Pinpoint the cell where the given text exists, returning its (x, y) midpoint coordinate. 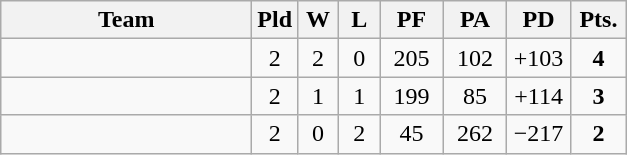
−217 (539, 134)
Pts. (598, 20)
4 (598, 58)
85 (475, 96)
45 (412, 134)
PA (475, 20)
W (318, 20)
102 (475, 58)
3 (598, 96)
PD (539, 20)
262 (475, 134)
+114 (539, 96)
PF (412, 20)
Team (126, 20)
199 (412, 96)
+103 (539, 58)
205 (412, 58)
L (360, 20)
Pld (275, 20)
